Extract the (x, y) coordinate from the center of the cell holding the provided text.  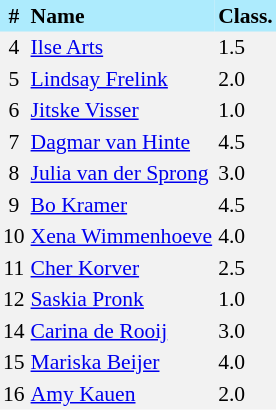
Saskia Pronk (122, 300)
10 (14, 236)
6 (14, 110)
16 (14, 394)
# (14, 16)
Ilse Arts (122, 48)
Class. (246, 16)
1.5 (246, 48)
5 (14, 79)
2.5 (246, 268)
Bo Kramer (122, 205)
Mariska Beijer (122, 362)
7 (14, 142)
14 (14, 331)
Dagmar van Hinte (122, 142)
Name (122, 16)
Amy Kauen (122, 394)
Cher Korver (122, 268)
12 (14, 300)
Julia van der Sprong (122, 174)
Carina de Rooij (122, 331)
Jitske Visser (122, 110)
4 (14, 48)
11 (14, 268)
9 (14, 205)
8 (14, 174)
Xena Wimmenhoeve (122, 236)
Lindsay Frelink (122, 79)
15 (14, 362)
